Find where the given text appears and provide that cell's center as (x, y) coordinate. 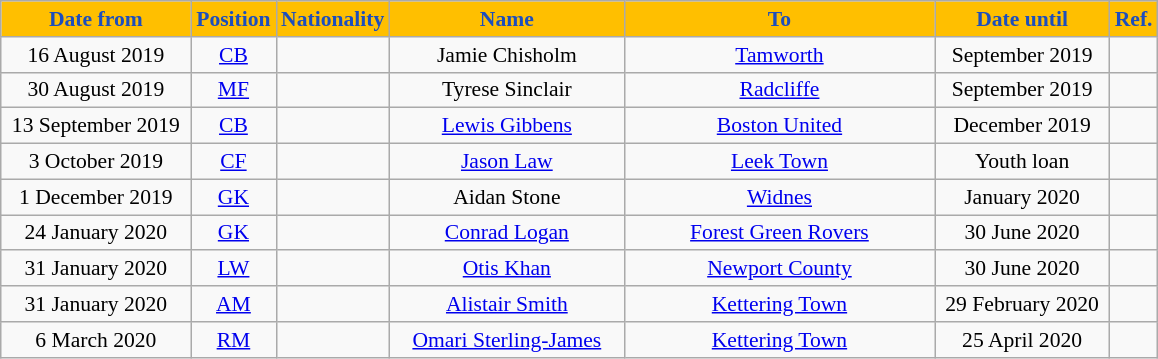
Newport County (779, 269)
3 October 2019 (96, 162)
Jason Law (506, 162)
Tyrese Sinclair (506, 90)
Boston United (779, 126)
30 August 2019 (96, 90)
Otis Khan (506, 269)
Tamworth (779, 55)
MF (234, 90)
December 2019 (1022, 126)
Date from (96, 19)
RM (234, 340)
January 2020 (1022, 197)
Nationality (332, 19)
Position (234, 19)
1 December 2019 (96, 197)
LW (234, 269)
29 February 2020 (1022, 304)
Radcliffe (779, 90)
To (779, 19)
Name (506, 19)
Forest Green Rovers (779, 233)
16 August 2019 (96, 55)
Lewis Gibbens (506, 126)
Alistair Smith (506, 304)
Date until (1022, 19)
CF (234, 162)
Aidan Stone (506, 197)
Leek Town (779, 162)
Jamie Chisholm (506, 55)
Widnes (779, 197)
13 September 2019 (96, 126)
24 January 2020 (96, 233)
Youth loan (1022, 162)
Conrad Logan (506, 233)
Omari Sterling-James (506, 340)
AM (234, 304)
Ref. (1134, 19)
6 March 2020 (96, 340)
25 April 2020 (1022, 340)
